Search for the cell housing the specified text and yield its (x, y) center coordinate. 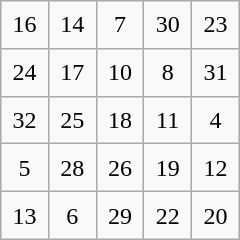
29 (120, 216)
16 (25, 25)
14 (72, 25)
17 (72, 72)
13 (25, 216)
24 (25, 72)
8 (168, 72)
5 (25, 168)
26 (120, 168)
11 (168, 120)
6 (72, 216)
18 (120, 120)
28 (72, 168)
25 (72, 120)
7 (120, 25)
12 (216, 168)
20 (216, 216)
23 (216, 25)
4 (216, 120)
10 (120, 72)
32 (25, 120)
22 (168, 216)
19 (168, 168)
30 (168, 25)
31 (216, 72)
